Provide the [X, Y] coordinate of the cell's center where the given text is located.  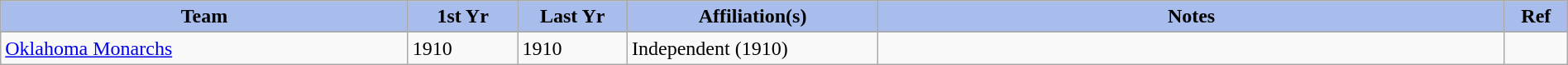
Oklahoma Monarchs [205, 48]
1st Yr [463, 17]
Independent (1910) [753, 48]
Team [205, 17]
Ref [1536, 17]
Affiliation(s) [753, 17]
Last Yr [572, 17]
Notes [1192, 17]
